Provide the (X, Y) coordinate of the cell's center where the given text is located.  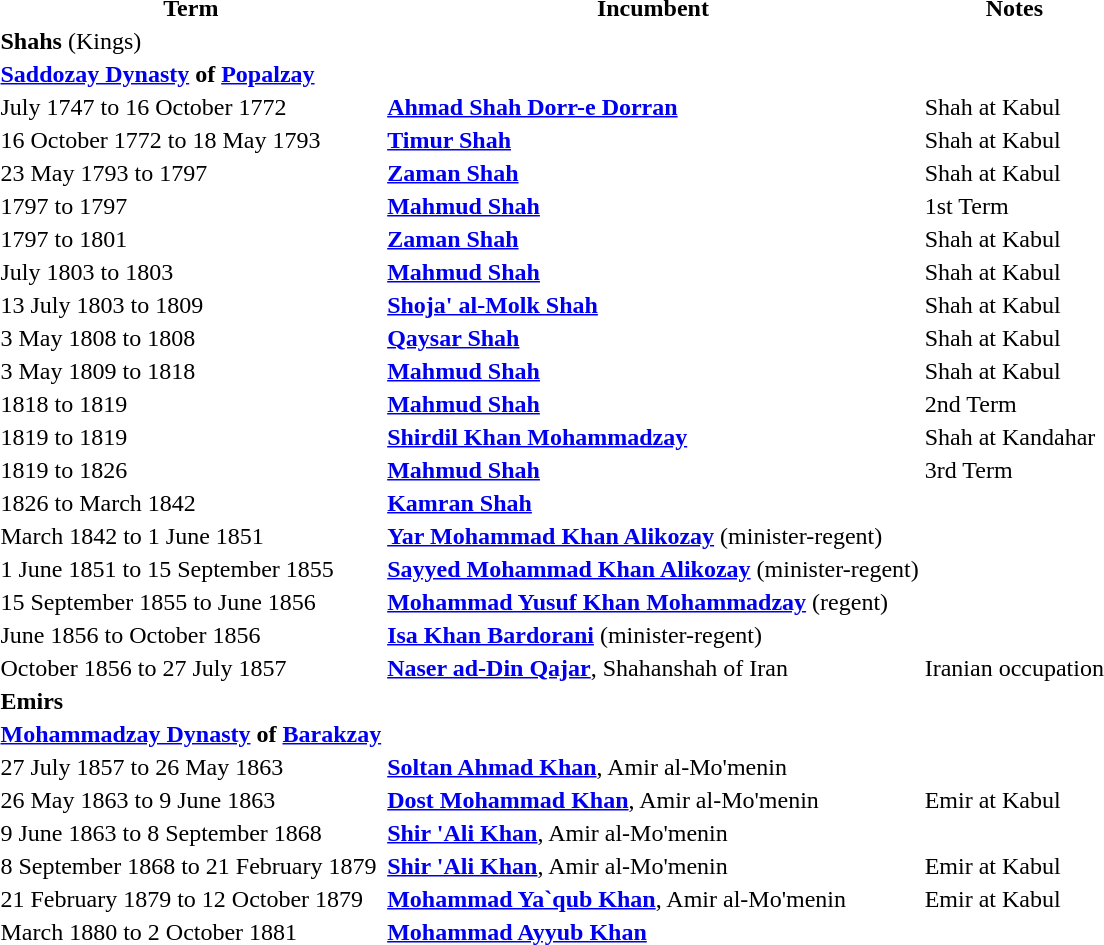
Qaysar Shah (654, 338)
Isa Khan Bardorani (minister-regent) (654, 635)
Timur Shah (654, 140)
Mohammad Ya`qub Khan, Amir al-Mo'menin (654, 899)
Soltan Ahmad Khan, Amir al-Mo'menin (654, 767)
Shoja' al-Molk Shah (654, 305)
Ahmad Shah Dorr-e Dorran (654, 107)
Naser ad-Din Qajar, Shahanshah of Iran (654, 668)
Kamran Shah (654, 503)
Yar Mohammad Khan Alikozay (minister-regent) (654, 536)
Dost Mohammad Khan, Amir al-Mo'menin (654, 800)
Mohammad Yusuf Khan Mohammadzay (regent) (654, 602)
Sayyed Mohammad Khan Alikozay (minister-regent) (654, 569)
Shirdil Khan Mohammadzay (654, 437)
